Find where the given text appears and provide that cell's center as (X, Y) coordinate. 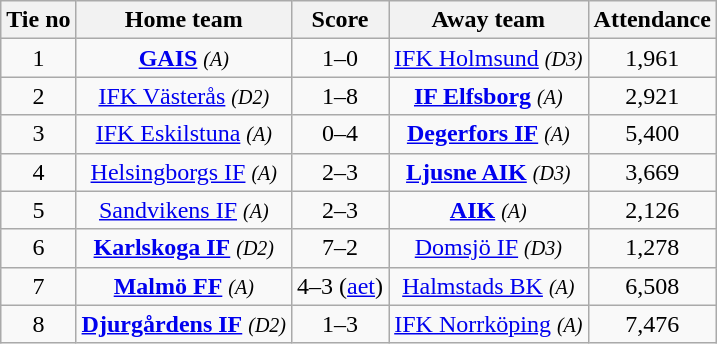
2,126 (652, 210)
Attendance (652, 20)
1,278 (652, 248)
6,508 (652, 286)
1 (38, 58)
IFK Holmsund (D3) (489, 58)
4 (38, 172)
Tie no (38, 20)
3 (38, 134)
1–8 (340, 96)
Halmstads BK (A) (489, 286)
3,669 (652, 172)
IFK Eskilstuna (A) (184, 134)
Home team (184, 20)
5,400 (652, 134)
IFK Västerås (D2) (184, 96)
IFK Norrköping (A) (489, 324)
2 (38, 96)
2,921 (652, 96)
Karlskoga IF (D2) (184, 248)
5 (38, 210)
IF Elfsborg (A) (489, 96)
4–3 (aet) (340, 286)
Sandvikens IF (A) (184, 210)
AIK (A) (489, 210)
Helsingborgs IF (A) (184, 172)
Degerfors IF (A) (489, 134)
Away team (489, 20)
Domsjö IF (D3) (489, 248)
1,961 (652, 58)
7 (38, 286)
6 (38, 248)
1–3 (340, 324)
0–4 (340, 134)
Malmö FF (A) (184, 286)
7,476 (652, 324)
7–2 (340, 248)
GAIS (A) (184, 58)
Score (340, 20)
1–0 (340, 58)
8 (38, 324)
Ljusne AIK (D3) (489, 172)
Djurgårdens IF (D2) (184, 324)
